Search for the cell housing the specified text and yield its [x, y] center coordinate. 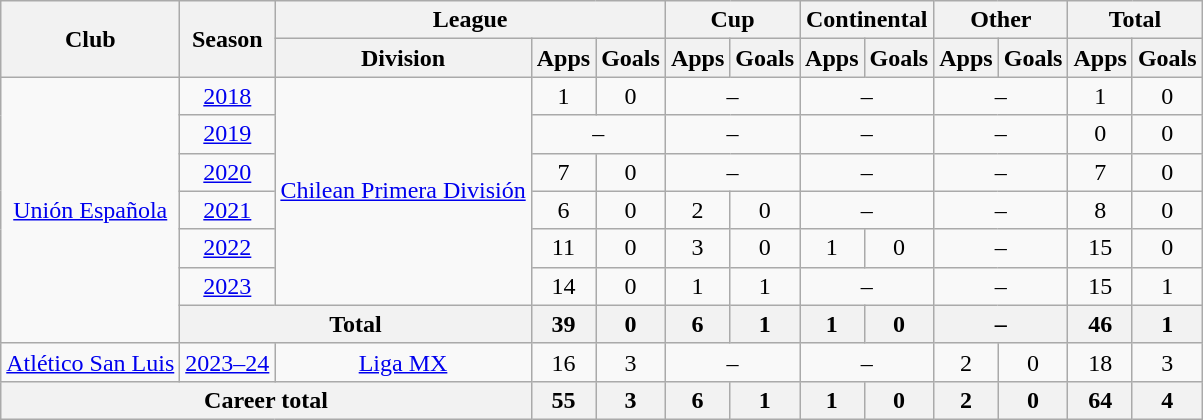
16 [563, 362]
Atlético San Luis [90, 362]
4 [1167, 400]
2018 [228, 96]
46 [1100, 324]
Other [1001, 20]
2021 [228, 210]
8 [1100, 210]
64 [1100, 400]
14 [563, 286]
League [470, 20]
2022 [228, 248]
11 [563, 248]
Continental [867, 20]
Club [90, 39]
2020 [228, 172]
2023 [228, 286]
Season [228, 39]
Liga MX [403, 362]
55 [563, 400]
2023–24 [228, 362]
Chilean Primera División [403, 191]
18 [1100, 362]
Cup [732, 20]
Division [403, 58]
Career total [266, 400]
2019 [228, 134]
Unión Española [90, 210]
39 [563, 324]
